Return the (X, Y) coordinate for the center point of the cell that contains the specified text.  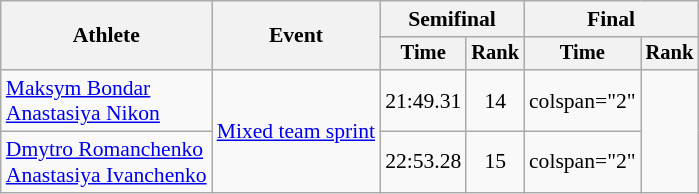
Mixed team sprint (296, 131)
Athlete (106, 36)
15 (495, 162)
14 (495, 100)
Semifinal (452, 19)
22:53.28 (423, 162)
Maksym BondarAnastasiya Nikon (106, 100)
21:49.31 (423, 100)
Event (296, 36)
Final (611, 19)
Dmytro RomanchenkoAnastasiya Ivanchenko (106, 162)
